Find where the given text appears and provide that cell's center as (X, Y) coordinate. 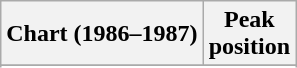
Chart (1986–1987) (102, 34)
Peakposition (249, 34)
